Scan for the cell matching the given text and deliver its [x, y] coordinate at center. 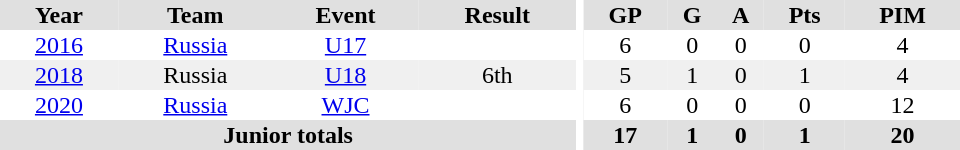
U17 [346, 45]
2016 [59, 45]
PIM [902, 15]
2018 [59, 75]
Pts [804, 15]
A [740, 15]
6th [497, 75]
17 [625, 135]
Year [59, 15]
Event [346, 15]
Result [497, 15]
12 [902, 105]
5 [625, 75]
G [692, 15]
U18 [346, 75]
Junior totals [288, 135]
20 [902, 135]
Team [196, 15]
2020 [59, 105]
GP [625, 15]
WJC [346, 105]
